Determine the [X, Y] coordinate at the center of the cell enclosing the given text.  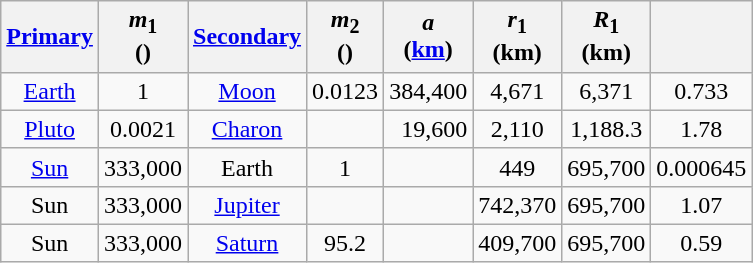
R1(km) [606, 36]
6,371 [606, 91]
4,671 [518, 91]
0.000645 [702, 167]
m2() [346, 36]
409,700 [518, 243]
Charon [248, 129]
2,110 [518, 129]
1.78 [702, 129]
m1() [142, 36]
0.0123 [346, 91]
Saturn [248, 243]
0.733 [702, 91]
1,188.3 [606, 129]
449 [518, 167]
Moon [248, 91]
0.59 [702, 243]
a(km) [428, 36]
0.0021 [142, 129]
742,370 [518, 205]
Secondary [248, 36]
Primary [50, 36]
1.07 [702, 205]
384,400 [428, 91]
Jupiter [248, 205]
19,600 [428, 129]
r1(km) [518, 36]
95.2 [346, 243]
Pluto [50, 129]
